Output the (X, Y) coordinate of the center of the cell containing the given text.  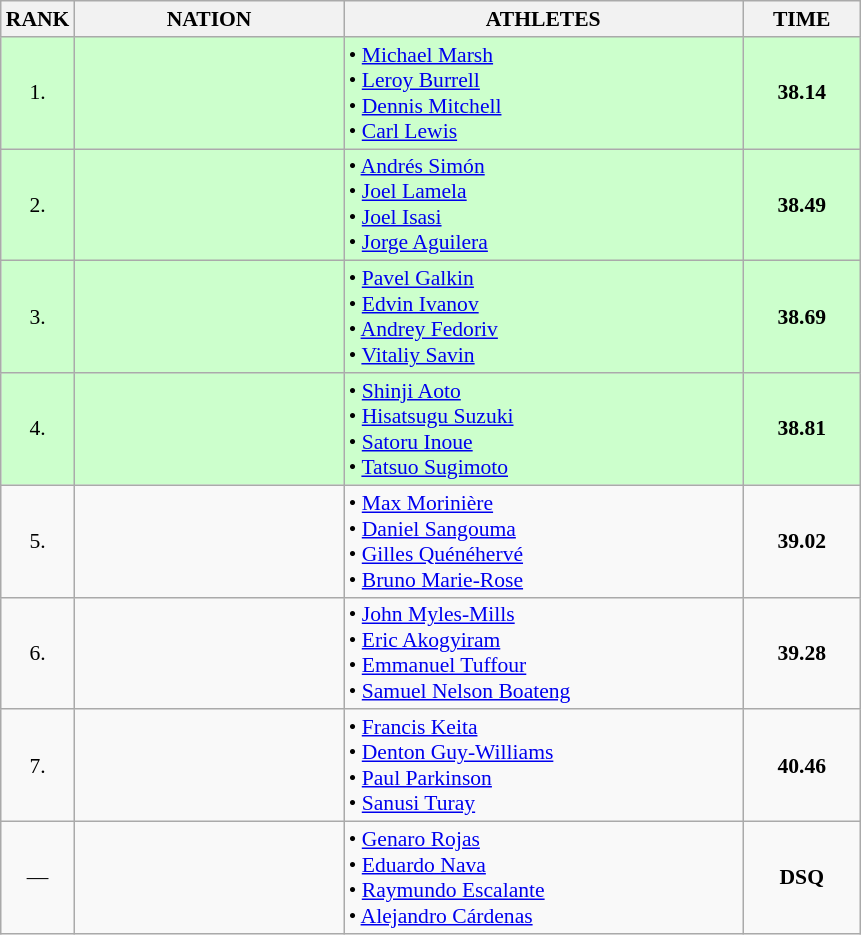
6. (38, 653)
40.46 (802, 766)
2. (38, 205)
TIME (802, 19)
— (38, 878)
DSQ (802, 878)
• Max Morinière• Daniel Sangouma• Gilles Quénéhervé• Bruno Marie-Rose (544, 541)
38.14 (802, 93)
5. (38, 541)
• Pavel Galkin• Edvin Ivanov• Andrey Fedoriv• Vitaliy Savin (544, 317)
39.02 (802, 541)
38.69 (802, 317)
RANK (38, 19)
38.81 (802, 429)
ATHLETES (544, 19)
• Shinji Aoto• Hisatsugu Suzuki• Satoru Inoue• Tatsuo Sugimoto (544, 429)
• Genaro Rojas• Eduardo Nava• Raymundo Escalante• Alejandro Cárdenas (544, 878)
• Andrés Simón• Joel Lamela• Joel Isasi• Jorge Aguilera (544, 205)
• Michael Marsh• Leroy Burrell• Dennis Mitchell• Carl Lewis (544, 93)
• Francis Keita• Denton Guy-Williams• Paul Parkinson• Sanusi Turay (544, 766)
39.28 (802, 653)
1. (38, 93)
3. (38, 317)
• John Myles-Mills• Eric Akogyiram• Emmanuel Tuffour• Samuel Nelson Boateng (544, 653)
38.49 (802, 205)
4. (38, 429)
NATION (208, 19)
7. (38, 766)
